Locate the cell with the specified text and output its [x, y] center coordinate. 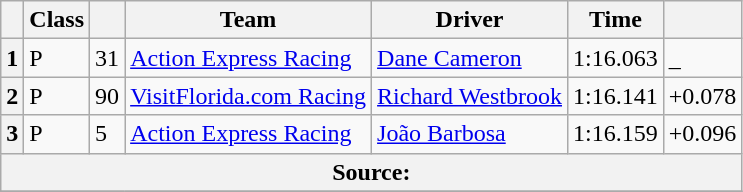
+0.078 [702, 96]
2 [12, 96]
5 [108, 134]
Source: [372, 172]
Time [616, 20]
Team [248, 20]
1:16.141 [616, 96]
_ [702, 58]
1 [12, 58]
VisitFlorida.com Racing [248, 96]
Dane Cameron [470, 58]
1:16.159 [616, 134]
+0.096 [702, 134]
Richard Westbrook [470, 96]
31 [108, 58]
Class [57, 20]
João Barbosa [470, 134]
1:16.063 [616, 58]
Driver [470, 20]
3 [12, 134]
90 [108, 96]
